Identify which cell holds the provided text, then report its (x, y) central coordinate. 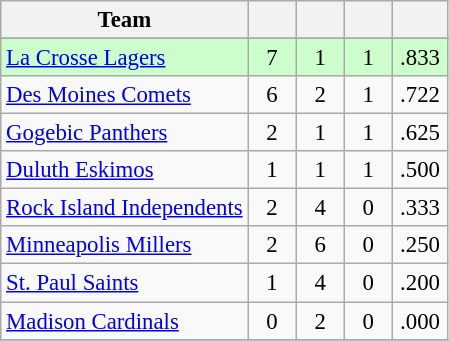
Team (124, 20)
Rock Island Independents (124, 208)
.000 (420, 321)
Madison Cardinals (124, 321)
St. Paul Saints (124, 283)
.200 (420, 283)
Minneapolis Millers (124, 245)
.250 (420, 245)
Gogebic Panthers (124, 133)
Des Moines Comets (124, 95)
.722 (420, 95)
La Crosse Lagers (124, 58)
.625 (420, 133)
.500 (420, 170)
.333 (420, 208)
.833 (420, 58)
7 (272, 58)
Duluth Eskimos (124, 170)
